Determine the (X, Y) coordinate at the center of the cell enclosing the given text.  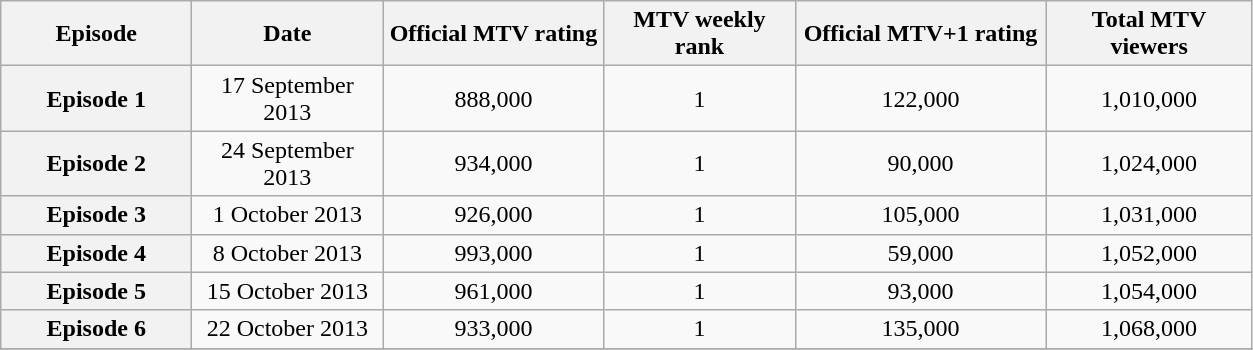
90,000 (920, 164)
59,000 (920, 253)
888,000 (494, 98)
Episode 2 (96, 164)
1,068,000 (1149, 329)
22 October 2013 (288, 329)
17 September 2013 (288, 98)
Total MTV viewers (1149, 34)
934,000 (494, 164)
933,000 (494, 329)
Date (288, 34)
24 September 2013 (288, 164)
Episode 6 (96, 329)
1,031,000 (1149, 215)
Episode 3 (96, 215)
1,054,000 (1149, 291)
Official MTV rating (494, 34)
Official MTV+1 rating (920, 34)
1,052,000 (1149, 253)
1,024,000 (1149, 164)
Episode 4 (96, 253)
1,010,000 (1149, 98)
8 October 2013 (288, 253)
1 October 2013 (288, 215)
Episode 1 (96, 98)
Episode 5 (96, 291)
Episode (96, 34)
105,000 (920, 215)
926,000 (494, 215)
961,000 (494, 291)
122,000 (920, 98)
993,000 (494, 253)
93,000 (920, 291)
135,000 (920, 329)
15 October 2013 (288, 291)
MTV weekly rank (700, 34)
